Identify which cell holds the provided text, then report its (x, y) central coordinate. 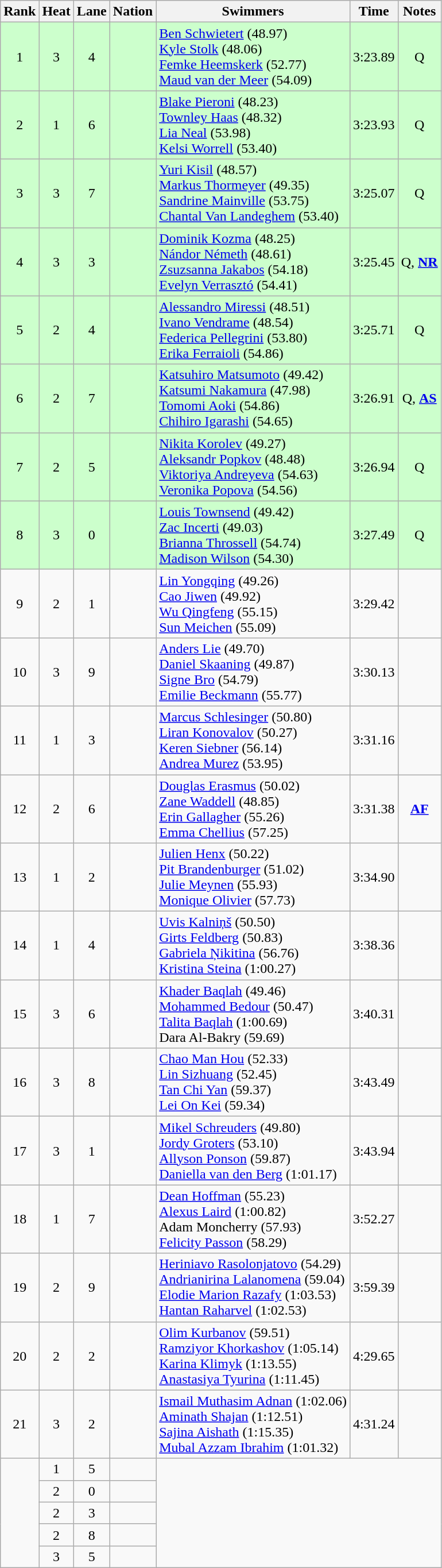
3:23.89 (374, 56)
14 (20, 945)
17 (20, 1151)
18 (20, 1219)
Lin Yongqing (49.26)Cao Jiwen (49.92)Wu Qingfeng (55.15)Sun Meichen (55.09) (253, 603)
3:38.36 (374, 945)
3:26.91 (374, 399)
3:29.42 (374, 603)
3:34.90 (374, 878)
3:31.38 (374, 809)
Anders Lie (49.70)Daniel Skaaning (49.87)Signe Bro (54.79)Emilie Beckmann (55.77) (253, 672)
Nation (133, 11)
Douglas Erasmus (50.02)Zane Waddell (48.85)Erin Gallagher (55.26)Emma Chellius (57.25) (253, 809)
3:27.49 (374, 535)
11 (20, 740)
Ben Schwietert (48.97)Kyle Stolk (48.06)Femke Heemskerk (52.77)Maud van der Meer (54.09) (253, 56)
Heriniavo Rasolonjatovo (54.29)Andrianirina Lalanomena (59.04)Elodie Marion Razafy (1:03.53)Hantan Raharvel (1:02.53) (253, 1288)
3:43.49 (374, 1082)
3:25.71 (374, 330)
Rank (20, 11)
Julien Henx (50.22)Pit Brandenburger (51.02)Julie Meynen (55.93)Monique Olivier (57.73) (253, 878)
AF (419, 809)
Ismail Muthasim Adnan (1:02.06)Aminath Shajan (1:12.51)Sajina Aishath (1:15.35)Mubal Azzam Ibrahim (1:01.32) (253, 1424)
Lane (92, 11)
3:25.07 (374, 193)
4:31.24 (374, 1424)
Yuri Kisil (48.57)Markus Thormeyer (49.35)Sandrine Mainville (53.75)Chantal Van Landeghem (53.40) (253, 193)
4:29.65 (374, 1355)
Time (374, 11)
Chao Man Hou (52.33)Lin Sizhuang (52.45)Tan Chi Yan (59.37)Lei On Kei (59.34) (253, 1082)
3:52.27 (374, 1219)
12 (20, 809)
3:25.45 (374, 262)
20 (20, 1355)
Louis Townsend (49.42)Zac Incerti (49.03)Brianna Throssell (54.74)Madison Wilson (54.30) (253, 535)
10 (20, 672)
3:59.39 (374, 1288)
Heat (56, 11)
Olim Kurbanov (59.51)Ramziyor Khorkashov (1:05.14)Karina Klimyk (1:13.55)Anastasiya Tyurina (1:11.45) (253, 1355)
3:31.16 (374, 740)
Q, NR (419, 262)
Dominik Kozma (48.25)Nándor Németh (48.61)Zsuzsanna Jakabos (54.18)Evelyn Verrasztó (54.41) (253, 262)
3:43.94 (374, 1151)
Blake Pieroni (48.23)Townley Haas (48.32)Lia Neal (53.98)Kelsi Worrell (53.40) (253, 125)
Katsuhiro Matsumoto (49.42)Katsumi Nakamura (47.98)Tomomi Aoki (54.86)Chihiro Igarashi (54.65) (253, 399)
Marcus Schlesinger (50.80)Liran Konovalov (50.27)Keren Siebner (56.14)Andrea Murez (53.95) (253, 740)
21 (20, 1424)
Mikel Schreuders (49.80)Jordy Groters (53.10)Allyson Ponson (59.87)Daniella van den Berg (1:01.17) (253, 1151)
15 (20, 1014)
16 (20, 1082)
19 (20, 1288)
3:23.93 (374, 125)
Alessandro Miressi (48.51)Ivano Vendrame (48.54)Federica Pellegrini (53.80)Erika Ferraioli (54.86) (253, 330)
3:40.31 (374, 1014)
Nikita Korolev (49.27)Aleksandr Popkov (48.48)Viktoriya Andreyeva (54.63)Veronika Popova (54.56) (253, 466)
Khader Baqlah (49.46)Mohammed Bedour (50.47)Talita Baqlah (1:00.69)Dara Al-Bakry (59.69) (253, 1014)
Uvis Kalniņš (50.50)Girts Feldberg (50.83)Gabriela Ņikitina (56.76)Kristina Steina (1:00.27) (253, 945)
Swimmers (253, 11)
Dean Hoffman (55.23)Alexus Laird (1:00.82)Adam Moncherry (57.93)Felicity Passon (58.29) (253, 1219)
Notes (419, 11)
13 (20, 878)
Q, AS (419, 399)
3:30.13 (374, 672)
3:26.94 (374, 466)
